Identify which cell holds the provided text, then report its (x, y) central coordinate. 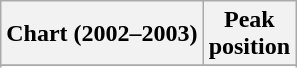
Peakposition (249, 34)
Chart (2002–2003) (102, 34)
